Locate the cell with the specified text and output its (x, y) center coordinate. 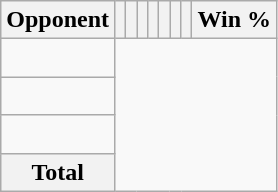
Total (58, 172)
Win % (234, 20)
Opponent (58, 20)
